Return the (x, y) coordinate for the center point of the cell that contains the specified text.  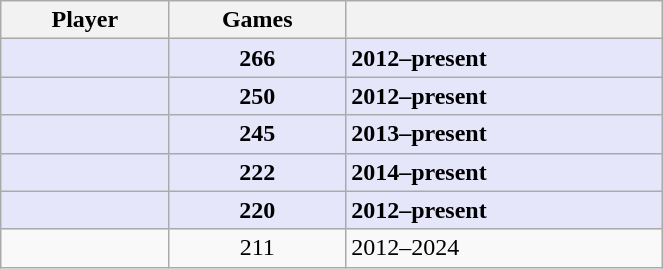
250 (258, 96)
222 (258, 172)
Player (85, 20)
2013–present (504, 134)
Games (258, 20)
2014–present (504, 172)
220 (258, 210)
245 (258, 134)
211 (258, 248)
266 (258, 58)
2012–2024 (504, 248)
